Locate the cell with the specified text and output its (X, Y) center coordinate. 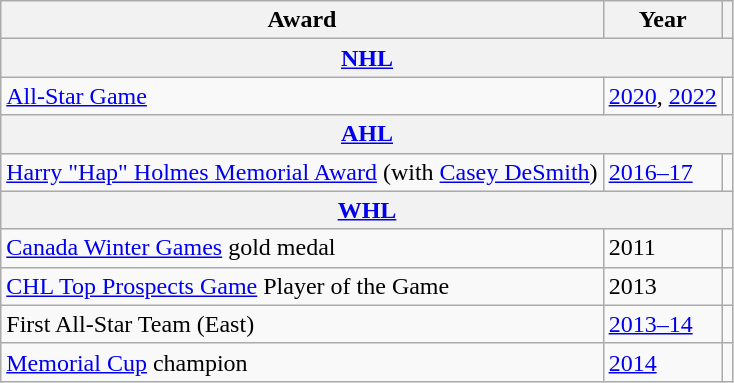
Canada Winter Games gold medal (302, 248)
First All-Star Team (East) (302, 324)
2013–14 (662, 324)
AHL (367, 134)
All-Star Game (302, 96)
Award (302, 20)
Memorial Cup champion (302, 362)
Harry "Hap" Holmes Memorial Award (with Casey DeSmith) (302, 172)
2013 (662, 286)
2011 (662, 248)
2014 (662, 362)
2016–17 (662, 172)
NHL (367, 58)
Year (662, 20)
CHL Top Prospects Game Player of the Game (302, 286)
WHL (367, 210)
2020, 2022 (662, 96)
